Output the (X, Y) coordinate of the center of the cell containing the given text.  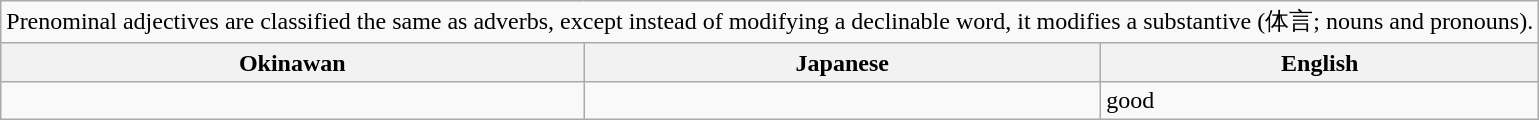
good (1320, 100)
Japanese (842, 62)
English (1320, 62)
Okinawan (292, 62)
